Locate the cell with the specified text and output its [X, Y] center coordinate. 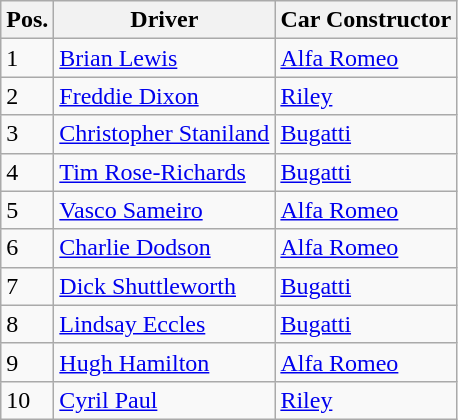
Dick Shuttleworth [164, 286]
Lindsay Eccles [164, 324]
8 [28, 324]
Vasco Sameiro [164, 210]
Charlie Dodson [164, 248]
Freddie Dixon [164, 96]
1 [28, 58]
Pos. [28, 20]
Hugh Hamilton [164, 362]
6 [28, 248]
10 [28, 400]
4 [28, 172]
Tim Rose-Richards [164, 172]
Cyril Paul [164, 400]
Christopher Staniland [164, 134]
3 [28, 134]
7 [28, 286]
2 [28, 96]
5 [28, 210]
9 [28, 362]
Car Constructor [366, 20]
Brian Lewis [164, 58]
Driver [164, 20]
